Determine the [x, y] coordinate at the center of the cell enclosing the given text.  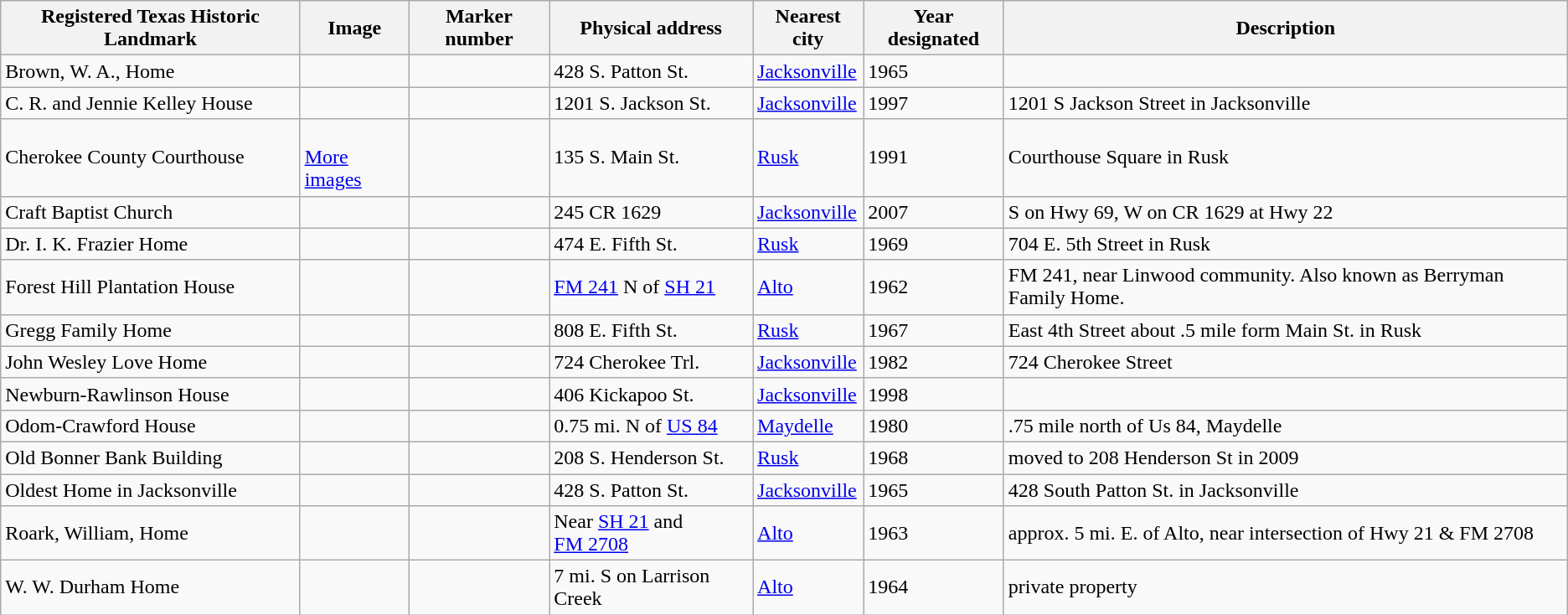
Image [354, 28]
Cherokee County Courthouse [151, 158]
Year designated [933, 28]
7 mi. S on Larrison Creek [652, 588]
1962 [933, 287]
808 E. Fifth St. [652, 330]
Dr. I. K. Frazier Home [151, 244]
245 CR 1629 [652, 212]
Old Bonner Bank Building [151, 457]
Newburn-Rawlinson House [151, 394]
Near SH 21 and FM 2708 [652, 533]
1968 [933, 457]
Marker number [479, 28]
Brown, W. A., Home [151, 71]
.75 mile north of Us 84, Maydelle [1285, 426]
Courthouse Square in Rusk [1285, 158]
1997 [933, 103]
406 Kickapoo St. [652, 394]
Maydelle [808, 426]
Craft Baptist Church [151, 212]
More images [354, 158]
1201 S Jackson Street in Jacksonville [1285, 103]
private property [1285, 588]
Description [1285, 28]
John Wesley Love Home [151, 362]
1980 [933, 426]
C. R. and Jennie Kelley House [151, 103]
FM 241, near Linwood community. Also known as Berryman Family Home. [1285, 287]
474 E. Fifth St. [652, 244]
135 S. Main St. [652, 158]
724 Cherokee Street [1285, 362]
W. W. Durham Home [151, 588]
Roark, William, Home [151, 533]
2007 [933, 212]
1982 [933, 362]
Physical address [652, 28]
1998 [933, 394]
1201 S. Jackson St. [652, 103]
FM 241 N of SH 21 [652, 287]
724 Cherokee Trl. [652, 362]
428 South Patton St. in Jacksonville [1285, 490]
Oldest Home in Jacksonville [151, 490]
1963 [933, 533]
Nearest city [808, 28]
1967 [933, 330]
Odom-Crawford House [151, 426]
East 4th Street about .5 mile form Main St. in Rusk [1285, 330]
1969 [933, 244]
Gregg Family Home [151, 330]
0.75 mi. N of US 84 [652, 426]
Registered Texas Historic Landmark [151, 28]
moved to 208 Henderson St in 2009 [1285, 457]
S on Hwy 69, W on CR 1629 at Hwy 22 [1285, 212]
1991 [933, 158]
704 E. 5th Street in Rusk [1285, 244]
1964 [933, 588]
Forest Hill Plantation House [151, 287]
208 S. Henderson St. [652, 457]
approx. 5 mi. E. of Alto, near intersection of Hwy 21 & FM 2708 [1285, 533]
